From the cell containing the given text, extract its center point as [x, y] coordinate. 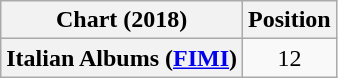
Position [290, 20]
12 [290, 58]
Italian Albums (FIMI) [122, 58]
Chart (2018) [122, 20]
